Capture the cell that displays the provided text and extract its (x, y) central coordinate. 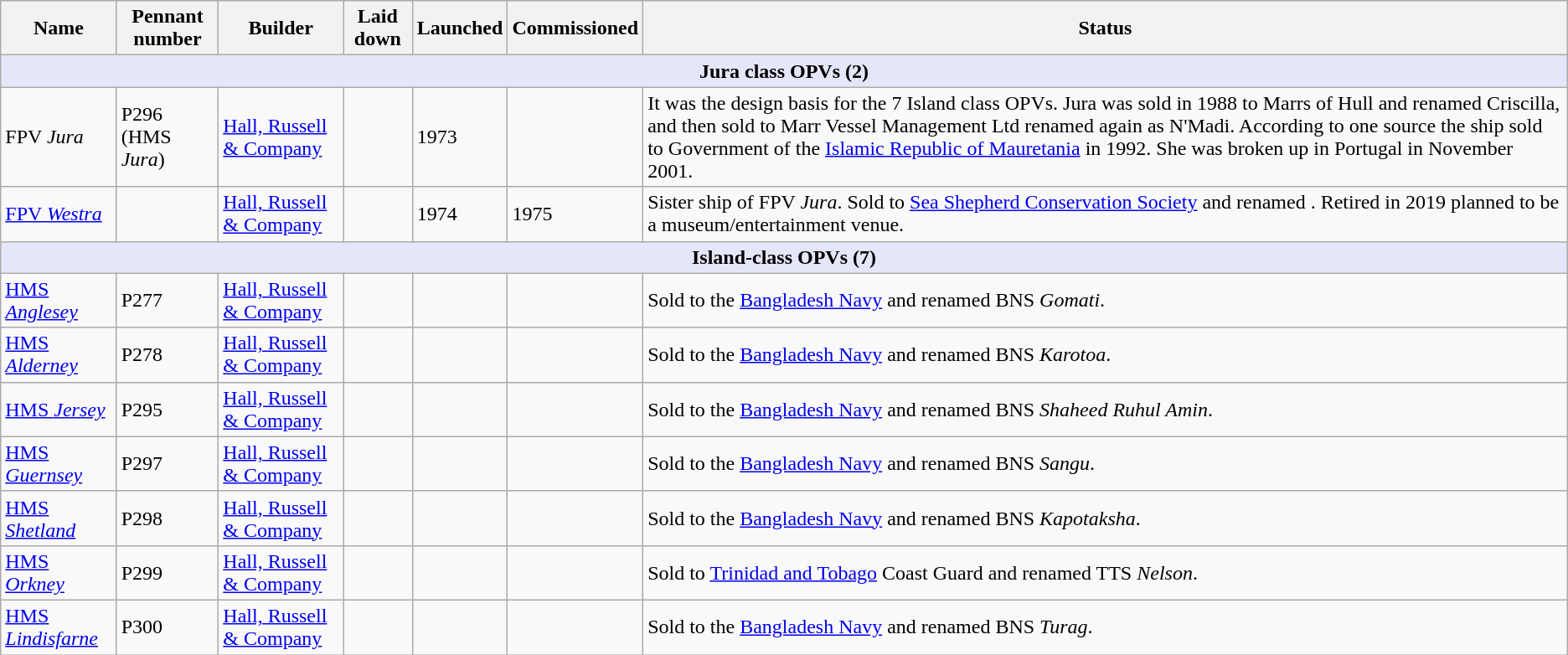
Sold to the Bangladesh Navy and renamed BNS Sangu. (1106, 464)
Sold to the Bangladesh Navy and renamed BNS Shaheed Ruhul Amin. (1106, 409)
Jura class OPVs (2) (784, 71)
Sold to the Bangladesh Navy and renamed BNS Turag. (1106, 627)
Island-class OPVs (7) (784, 257)
P278 (168, 355)
1973 (460, 137)
1974 (460, 214)
FPV Jura (59, 137)
Sold to the Bangladesh Navy and renamed BNS Karotoa. (1106, 355)
HMS Shetland (59, 518)
Laid down (379, 28)
FPV Westra (59, 214)
P298 (168, 518)
P297 (168, 464)
P300 (168, 627)
Status (1106, 28)
P295 (168, 409)
Launched (460, 28)
Sold to the Bangladesh Navy and renamed BNS Kapotaksha. (1106, 518)
Sold to Trinidad and Tobago Coast Guard and renamed TTS Nelson. (1106, 573)
Name (59, 28)
Sold to the Bangladesh Navy and renamed BNS Gomati. (1106, 300)
P299 (168, 573)
Sister ship of FPV Jura. Sold to Sea Shepherd Conservation Society and renamed . Retired in 2019 planned to be a museum/entertainment venue. (1106, 214)
HMS Anglesey (59, 300)
HMS Alderney (59, 355)
1975 (575, 214)
P277 (168, 300)
P296 (HMS Jura) (168, 137)
Commissioned (575, 28)
Builder (281, 28)
HMS Lindisfarne (59, 627)
HMS Orkney (59, 573)
Pennant number (168, 28)
HMS Jersey (59, 409)
HMS Guernsey (59, 464)
